Extract the (X, Y) coordinate from the center of the cell holding the provided text.  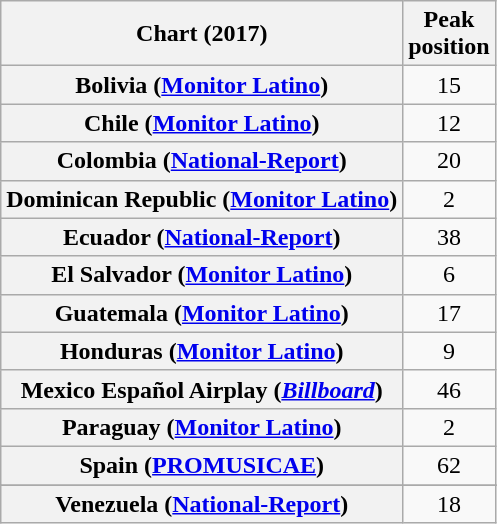
Bolivia (Monitor Latino) (202, 85)
9 (449, 351)
6 (449, 275)
Honduras (Monitor Latino) (202, 351)
Colombia (National-Report) (202, 161)
Dominican Republic (Monitor Latino) (202, 199)
15 (449, 85)
62 (449, 465)
Chart (2017) (202, 34)
Paraguay (Monitor Latino) (202, 427)
Peak position (449, 34)
Ecuador (National-Report) (202, 237)
46 (449, 389)
Spain (PROMUSICAE) (202, 465)
20 (449, 161)
12 (449, 123)
38 (449, 237)
Guatemala (Monitor Latino) (202, 313)
17 (449, 313)
18 (449, 503)
Mexico Español Airplay (Billboard) (202, 389)
El Salvador (Monitor Latino) (202, 275)
Venezuela (National-Report) (202, 503)
Chile (Monitor Latino) (202, 123)
